Return the (X, Y) coordinate for the center point of the cell that contains the specified text.  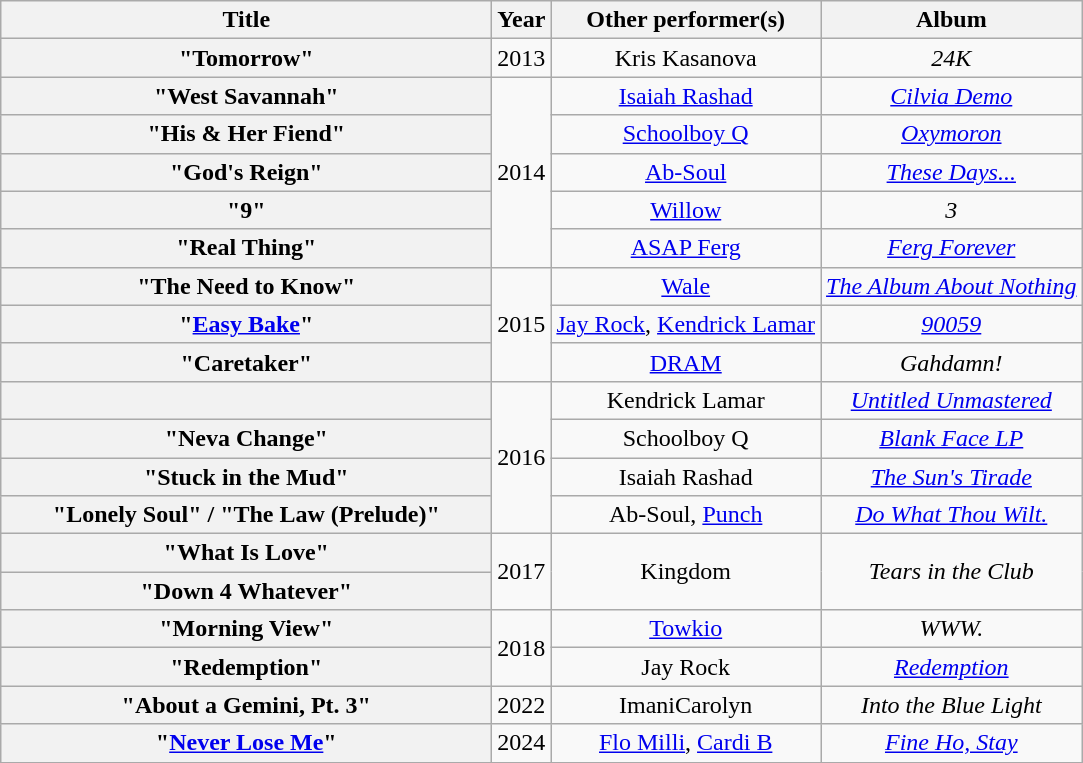
Wale (686, 286)
"Morning View" (246, 629)
2018 (522, 648)
"Never Lose Me" (246, 743)
"Down 4 Whatever" (246, 591)
"Easy Bake" (246, 324)
Kingdom (686, 572)
Redemption (952, 667)
Tears in the Club (952, 572)
"Redemption" (246, 667)
Willow (686, 210)
Ferg Forever (952, 248)
Year (522, 20)
2016 (522, 457)
ImaniCarolyn (686, 705)
"Real Thing" (246, 248)
Blank Face LP (952, 438)
ASAP Ferg (686, 248)
Fine Ho, Stay (952, 743)
"Lonely Soul" / "The Law (Prelude)" (246, 515)
Towkio (686, 629)
Album (952, 20)
"Neva Change" (246, 438)
The Sun's Tirade (952, 477)
2013 (522, 58)
"His & Her Fiend" (246, 134)
The Album About Nothing (952, 286)
2017 (522, 572)
"What Is Love" (246, 553)
Untitled Unmastered (952, 400)
Do What Thou Wilt. (952, 515)
"God's Reign" (246, 172)
"Tomorrow" (246, 58)
24K (952, 58)
2014 (522, 172)
"Stuck in the Mud" (246, 477)
Gahdamn! (952, 362)
Kendrick Lamar (686, 400)
DRAM (686, 362)
90059 (952, 324)
"Caretaker" (246, 362)
WWW. (952, 629)
Cilvia Demo (952, 96)
Ab-Soul, Punch (686, 515)
"The Need to Know" (246, 286)
Other performer(s) (686, 20)
Into the Blue Light (952, 705)
2022 (522, 705)
"West Savannah" (246, 96)
"9" (246, 210)
Flo Milli, Cardi B (686, 743)
These Days... (952, 172)
Oxymoron (952, 134)
Kris Kasanova (686, 58)
2024 (522, 743)
Ab-Soul (686, 172)
2015 (522, 324)
3 (952, 210)
Jay Rock (686, 667)
Title (246, 20)
Jay Rock, Kendrick Lamar (686, 324)
"About a Gemini, Pt. 3" (246, 705)
